Find where the given text appears and provide that cell's center as (x, y) coordinate. 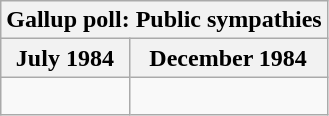
July 1984 (65, 58)
December 1984 (228, 58)
Gallup poll: Public sympathies (164, 20)
